Output the [x, y] coordinate of the center of the cell containing the given text.  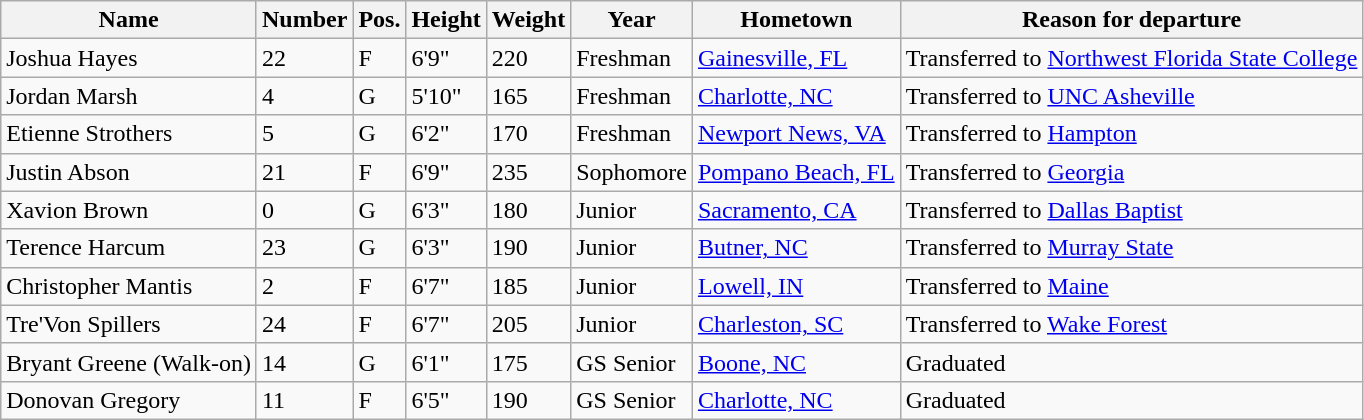
14 [304, 362]
24 [304, 324]
Christopher Mantis [129, 286]
2 [304, 286]
170 [528, 134]
Justin Abson [129, 172]
Tre'Von Spillers [129, 324]
Transferred to Murray State [1132, 248]
6'1" [446, 362]
Hometown [796, 20]
22 [304, 58]
165 [528, 96]
Butner, NC [796, 248]
Gainesville, FL [796, 58]
Jordan Marsh [129, 96]
185 [528, 286]
Transferred to Maine [1132, 286]
Pompano Beach, FL [796, 172]
Transferred to Northwest Florida State College [1132, 58]
Terence Harcum [129, 248]
5'10" [446, 96]
Bryant Greene (Walk-on) [129, 362]
Name [129, 20]
6'2" [446, 134]
175 [528, 362]
205 [528, 324]
Boone, NC [796, 362]
235 [528, 172]
4 [304, 96]
Sacramento, CA [796, 210]
11 [304, 400]
Transferred to Hampton [1132, 134]
Number [304, 20]
23 [304, 248]
5 [304, 134]
Donovan Gregory [129, 400]
6'5" [446, 400]
Joshua Hayes [129, 58]
0 [304, 210]
Transferred to Dallas Baptist [1132, 210]
Xavion Brown [129, 210]
Pos. [380, 20]
180 [528, 210]
Charleston, SC [796, 324]
Transferred to Georgia [1132, 172]
Transferred to Wake Forest [1132, 324]
Weight [528, 20]
Newport News, VA [796, 134]
Sophomore [632, 172]
Height [446, 20]
Etienne Strothers [129, 134]
220 [528, 58]
Transferred to UNC Asheville [1132, 96]
Year [632, 20]
Reason for departure [1132, 20]
21 [304, 172]
Lowell, IN [796, 286]
